Search for the cell housing the specified text and yield its [x, y] center coordinate. 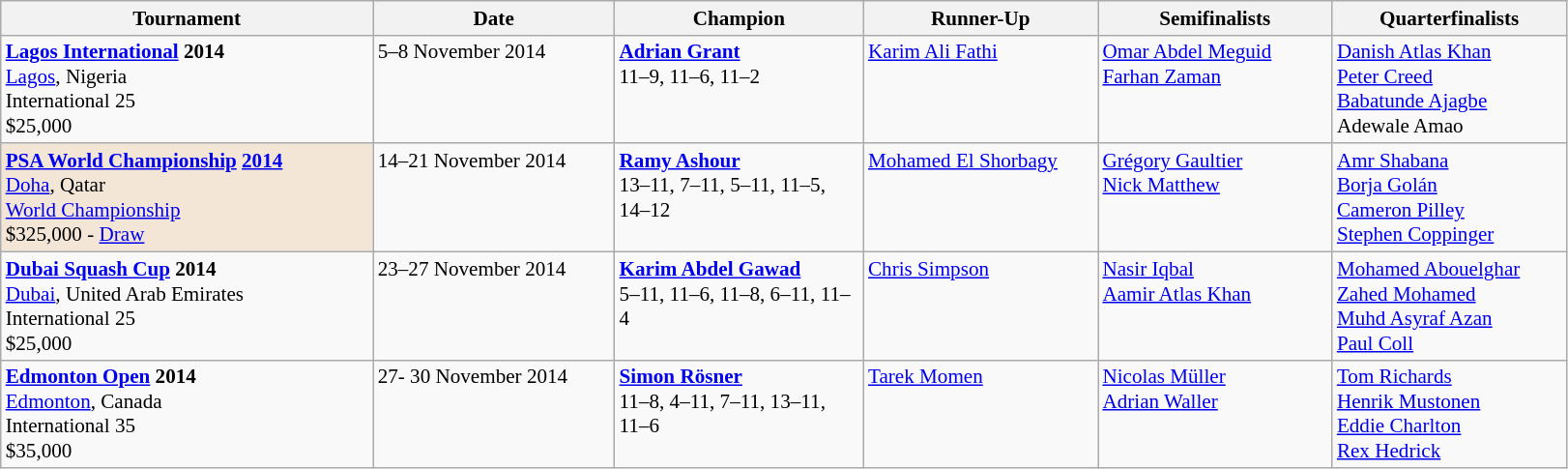
Karim Ali Fathi [980, 89]
Nasir Iqbal Aamir Atlas Khan [1215, 306]
Edmonton Open 2014 Edmonton, CanadaInternational 35$35,000 [188, 414]
Champion [739, 17]
Karim Abdel Gawad 5–11, 11–6, 11–8, 6–11, 11–4 [739, 306]
Ramy Ashour13–11, 7–11, 5–11, 11–5, 14–12 [739, 197]
Chris Simpson [980, 306]
Semifinalists [1215, 17]
Adrian Grant 11–9, 11–6, 11–2 [739, 89]
14–21 November 2014 [494, 197]
Quarterfinalists [1449, 17]
Dubai Squash Cup 2014 Dubai, United Arab EmiratesInternational 25$25,000 [188, 306]
PSA World Championship 2014 Doha, QatarWorld Championship$325,000 - Draw [188, 197]
Simon Rösner 11–8, 4–11, 7–11, 13–11, 11–6 [739, 414]
Lagos International 2014 Lagos, NigeriaInternational 25$25,000 [188, 89]
5–8 November 2014 [494, 89]
Danish Atlas Khan Peter Creed Babatunde Ajagbe Adewale Amao [1449, 89]
Amr Shabana Borja Golán Cameron Pilley Stephen Coppinger [1449, 197]
Omar Abdel Meguid Farhan Zaman [1215, 89]
Tournament [188, 17]
Mohamed El Shorbagy [980, 197]
27- 30 November 2014 [494, 414]
Mohamed Abouelghar Zahed Mohamed Muhd Asyraf Azan Paul Coll [1449, 306]
Grégory Gaultier Nick Matthew [1215, 197]
23–27 November 2014 [494, 306]
Tom Richards Henrik Mustonen Eddie Charlton Rex Hedrick [1449, 414]
Nicolas Müller Adrian Waller [1215, 414]
Tarek Momen [980, 414]
Runner-Up [980, 17]
Date [494, 17]
